Output the (X, Y) coordinate of the center of the cell containing the given text.  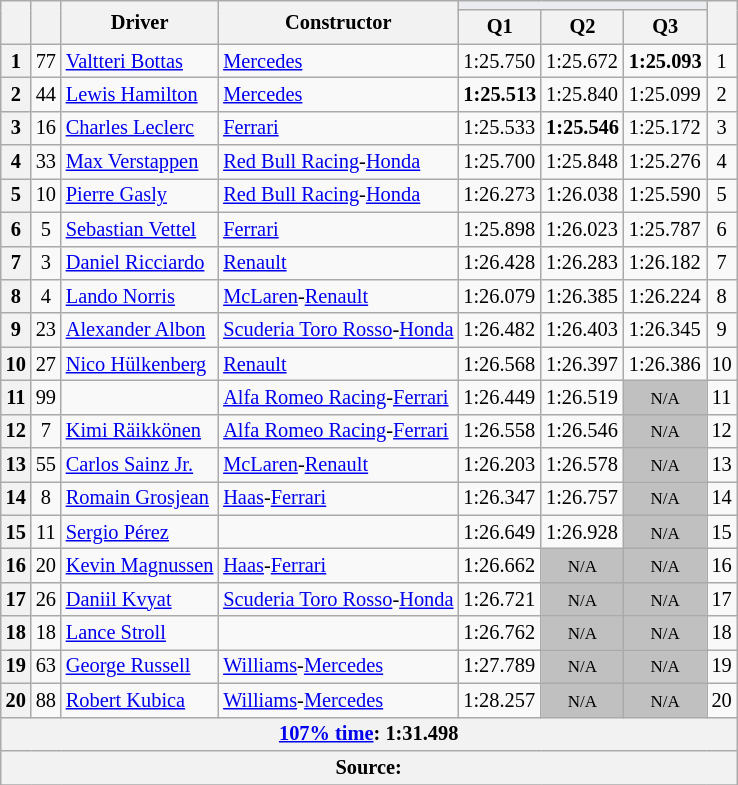
55 (46, 465)
1:25.546 (582, 128)
1:26.182 (666, 263)
1:25.672 (582, 61)
1:26.079 (500, 296)
1:26.578 (582, 465)
99 (46, 397)
1:25.093 (666, 61)
1:26.273 (500, 195)
1:25.898 (500, 229)
Source: (369, 767)
1:26.038 (582, 195)
1:25.840 (582, 94)
1:26.385 (582, 296)
1:26.449 (500, 397)
1:25.750 (500, 61)
1:26.023 (582, 229)
1:25.513 (500, 94)
1:25.700 (500, 162)
Alexander Albon (140, 330)
Lance Stroll (140, 633)
Carlos Sainz Jr. (140, 465)
1:26.546 (582, 431)
26 (46, 599)
1:26.519 (582, 397)
107% time: 1:31.498 (369, 734)
63 (46, 666)
1:26.649 (500, 532)
Kevin Magnussen (140, 565)
Kimi Räikkönen (140, 431)
Driver (140, 22)
Pierre Gasly (140, 195)
44 (46, 94)
1:26.757 (582, 498)
Constructor (338, 22)
Q3 (666, 27)
1:26.558 (500, 431)
1:25.276 (666, 162)
George Russell (140, 666)
1:25.099 (666, 94)
1:25.848 (582, 162)
Sebastian Vettel (140, 229)
1:26.203 (500, 465)
88 (46, 700)
1:26.721 (500, 599)
Romain Grosjean (140, 498)
27 (46, 364)
Q1 (500, 27)
1:25.172 (666, 128)
Lewis Hamilton (140, 94)
Max Verstappen (140, 162)
Charles Leclerc (140, 128)
Sergio Pérez (140, 532)
Daniil Kvyat (140, 599)
33 (46, 162)
1:26.386 (666, 364)
1:26.224 (666, 296)
1:26.568 (500, 364)
77 (46, 61)
1:26.928 (582, 532)
Lando Norris (140, 296)
1:26.662 (500, 565)
1:26.762 (500, 633)
Daniel Ricciardo (140, 263)
1:25.533 (500, 128)
1:26.397 (582, 364)
1:26.347 (500, 498)
23 (46, 330)
1:26.283 (582, 263)
1:25.787 (666, 229)
1:26.482 (500, 330)
1:27.789 (500, 666)
Nico Hülkenberg (140, 364)
1:26.345 (666, 330)
1:25.590 (666, 195)
1:28.257 (500, 700)
1:26.428 (500, 263)
1:26.403 (582, 330)
Robert Kubica (140, 700)
Q2 (582, 27)
Valtteri Bottas (140, 61)
